Extract the [X, Y] coordinate from the center of the cell holding the provided text.  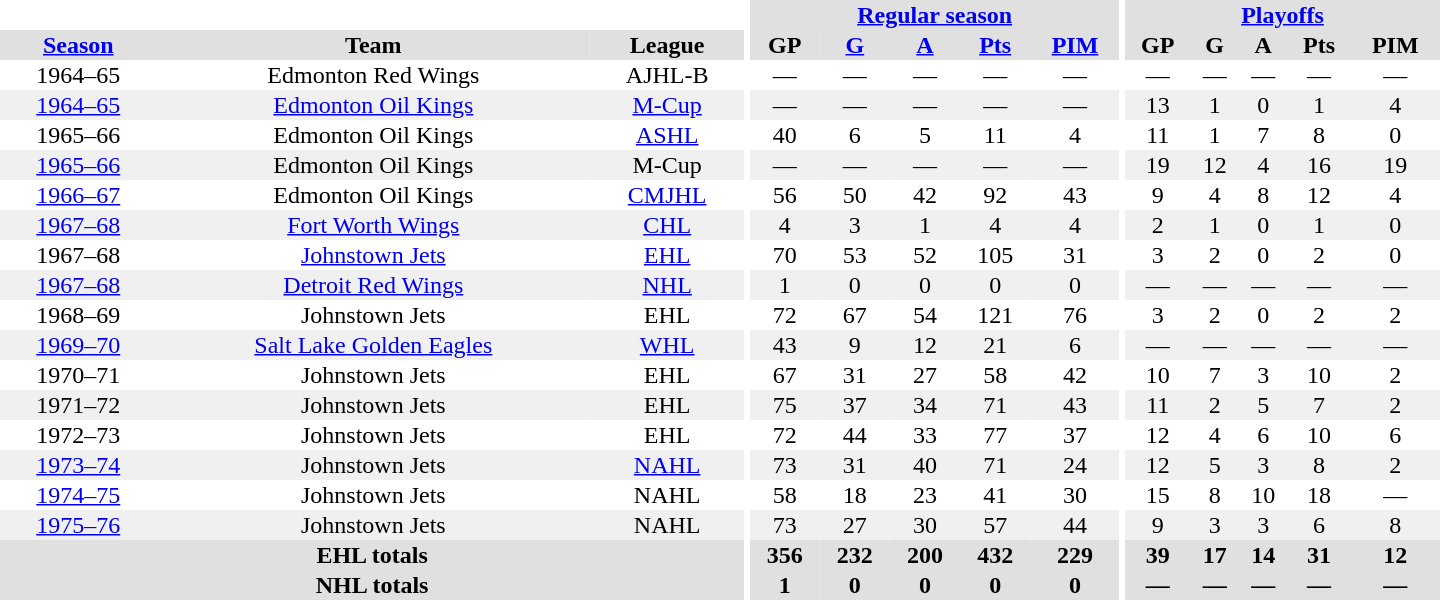
Team [374, 45]
Season [78, 45]
54 [925, 315]
23 [925, 495]
24 [1074, 465]
CMJHL [667, 195]
Playoffs [1282, 15]
ASHL [667, 135]
Salt Lake Golden Eagles [374, 345]
70 [785, 255]
1968–69 [78, 315]
432 [995, 555]
NHL totals [372, 585]
AJHL-B [667, 75]
57 [995, 525]
232 [855, 555]
52 [925, 255]
356 [785, 555]
105 [995, 255]
121 [995, 315]
56 [785, 195]
15 [1158, 495]
16 [1320, 165]
WHL [667, 345]
53 [855, 255]
76 [1074, 315]
1972–73 [78, 435]
33 [925, 435]
1975–76 [78, 525]
229 [1074, 555]
1973–74 [78, 465]
1969–70 [78, 345]
1971–72 [78, 405]
14 [1264, 555]
17 [1214, 555]
92 [995, 195]
Fort Worth Wings [374, 225]
21 [995, 345]
1974–75 [78, 495]
EHL totals [372, 555]
200 [925, 555]
34 [925, 405]
77 [995, 435]
50 [855, 195]
1970–71 [78, 375]
CHL [667, 225]
13 [1158, 105]
Detroit Red Wings [374, 285]
Regular season [935, 15]
39 [1158, 555]
75 [785, 405]
League [667, 45]
NHL [667, 285]
Edmonton Red Wings [374, 75]
41 [995, 495]
1966–67 [78, 195]
